Provide the [X, Y] coordinate of the cell's center where the given text is located.  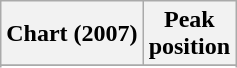
Peakposition [189, 34]
Chart (2007) [72, 34]
